Locate the cell with the specified text and output its [x, y] center coordinate. 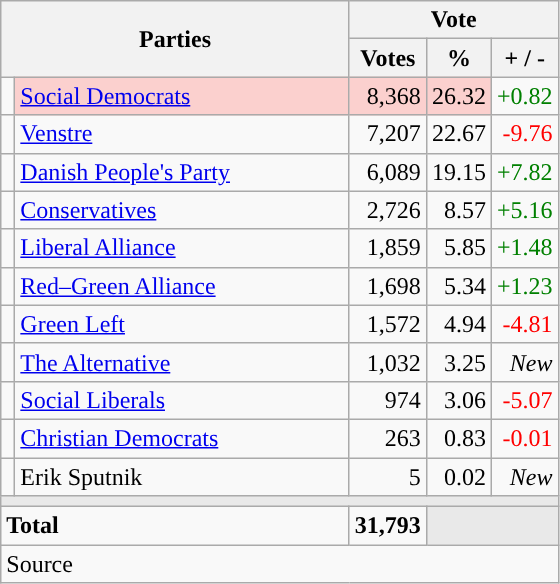
0.02 [458, 477]
5.85 [458, 248]
3.25 [458, 362]
+7.82 [524, 172]
8,368 [388, 96]
-0.01 [524, 438]
22.67 [458, 134]
Social Liberals [182, 400]
3.06 [458, 400]
Red–Green Alliance [182, 286]
+5.16 [524, 210]
1,698 [388, 286]
-4.81 [524, 324]
8.57 [458, 210]
1,859 [388, 248]
1,572 [388, 324]
+ / - [524, 58]
-9.76 [524, 134]
+1.48 [524, 248]
Vote [454, 20]
Source [280, 564]
-5.07 [524, 400]
Green Left [182, 324]
% [458, 58]
974 [388, 400]
+1.23 [524, 286]
26.32 [458, 96]
19.15 [458, 172]
Conservatives [182, 210]
Parties [176, 39]
Votes [388, 58]
Christian Democrats [182, 438]
31,793 [388, 526]
5 [388, 477]
Venstre [182, 134]
Liberal Alliance [182, 248]
7,207 [388, 134]
6,089 [388, 172]
The Alternative [182, 362]
1,032 [388, 362]
2,726 [388, 210]
Erik Sputnik [182, 477]
Danish People's Party [182, 172]
5.34 [458, 286]
4.94 [458, 324]
Total [176, 526]
263 [388, 438]
0.83 [458, 438]
Social Democrats [182, 96]
+0.82 [524, 96]
